From the cell containing the given text, extract its center point as [X, Y] coordinate. 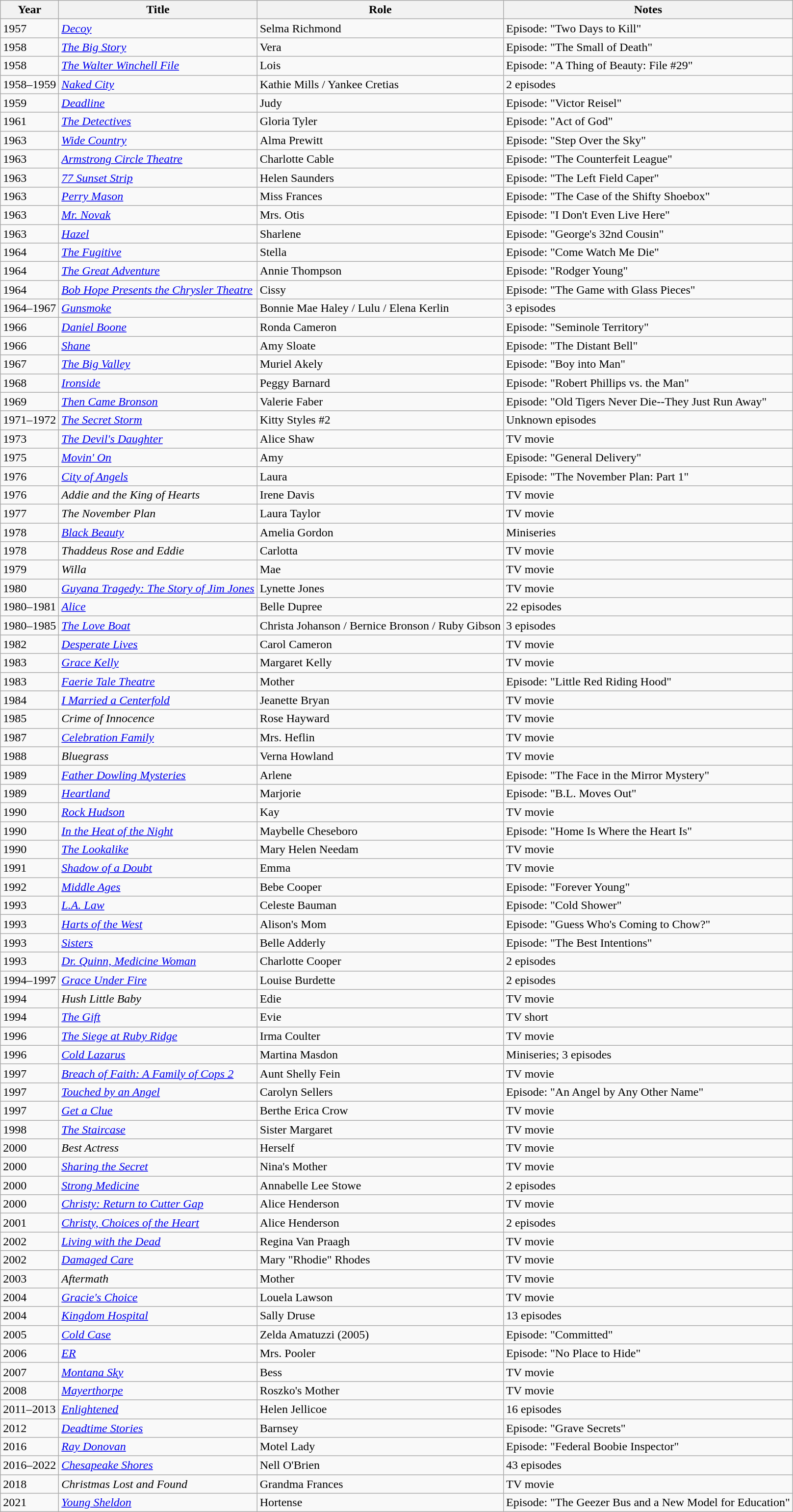
Jeanette Bryan [380, 700]
Verna Howland [380, 756]
Mr. Novak [158, 215]
2011–2013 [29, 1409]
Middle Ages [158, 887]
Gracie's Choice [158, 1297]
Episode: "Old Tigers Never Die--They Just Run Away" [648, 402]
Hortense [380, 1503]
Episode: "Two Days to Kill" [648, 28]
Episode: "Little Red Riding Hood" [648, 681]
Daniel Boone [158, 327]
1980–1985 [29, 626]
Breach of Faith: A Family of Cops 2 [158, 1073]
The Fugitive [158, 252]
Kathie Mills / Yankee Cretias [380, 84]
Living with the Dead [158, 1241]
Grace Under Fire [158, 980]
The Detectives [158, 122]
Bob Hope Presents the Chrysler Theatre [158, 290]
13 episodes [648, 1316]
Berthe Erica Crow [380, 1110]
1987 [29, 737]
1994–1997 [29, 980]
1959 [29, 103]
Episode: "The Face in the Mirror Mystery" [648, 775]
Episode: "Rodger Young" [648, 271]
Louela Lawson [380, 1297]
Episode: "The Geezer Bus and a New Model for Education" [648, 1503]
Alice Shaw [380, 439]
Mrs. Heflin [380, 737]
1958–1959 [29, 84]
Louise Burdette [380, 980]
TV short [648, 1017]
Amelia Gordon [380, 532]
The November Plan [158, 513]
1969 [29, 402]
Episode: "I Don't Even Live Here" [648, 215]
Episode: "The Left Field Caper" [648, 177]
Wide Country [158, 140]
Grace Kelly [158, 663]
2012 [29, 1428]
Valerie Faber [380, 402]
Bebe Cooper [380, 887]
77 Sunset Strip [158, 177]
Peggy Barnard [380, 383]
1961 [29, 122]
Episode: "Committed" [648, 1335]
Maybelle Cheseboro [380, 831]
2005 [29, 1335]
Motel Lady [380, 1447]
Title [158, 10]
Hush Little Baby [158, 999]
Miniseries [648, 532]
Addie and the King of Hearts [158, 495]
Evie [380, 1017]
Get a Clue [158, 1110]
Mrs. Otis [380, 215]
Episode: "Home Is Where the Heart Is" [648, 831]
Year [29, 10]
1998 [29, 1129]
Helen Jellicoe [380, 1409]
Dr. Quinn, Medicine Woman [158, 961]
Sally Druse [380, 1316]
Alma Prewitt [380, 140]
1991 [29, 868]
Father Dowling Mysteries [158, 775]
Sisters [158, 943]
Charlotte Cable [380, 159]
1964–1967 [29, 308]
Then Came Bronson [158, 402]
Lois [380, 66]
16 episodes [648, 1409]
Episode: "Seminole Territory" [648, 327]
Mayerthorpe [158, 1390]
Episode: "Boy into Man" [648, 364]
Mae [380, 570]
L.A. Law [158, 906]
2016–2022 [29, 1465]
Hazel [158, 234]
2003 [29, 1279]
Episode: "An Angel by Any Other Name" [648, 1092]
Charlotte Cooper [380, 961]
Bess [380, 1372]
The Devil's Daughter [158, 439]
Selma Richmond [380, 28]
Christmas Lost and Found [158, 1484]
Carlotta [380, 551]
Sharlene [380, 234]
Alison's Mom [380, 924]
Young Sheldon [158, 1503]
Strong Medicine [158, 1185]
Decoy [158, 28]
Episode: "Act of God" [648, 122]
Sister Margaret [380, 1129]
Stella [380, 252]
ER [158, 1353]
Cissy [380, 290]
In the Heat of the Night [158, 831]
Mary "Rhodie" Rhodes [380, 1260]
Belle Dupree [380, 607]
Unknown episodes [648, 420]
Ironside [158, 383]
Episode: "B.L. Moves Out" [648, 793]
Amy Sloate [380, 346]
I Married a Centerfold [158, 700]
Episode: "The Game with Glass Pieces" [648, 290]
Kay [380, 812]
Gloria Tyler [380, 122]
Rock Hudson [158, 812]
2018 [29, 1484]
Margaret Kelly [380, 663]
The Staircase [158, 1129]
Edie [380, 999]
2008 [29, 1390]
Episode: "General Delivery" [648, 457]
1980 [29, 588]
1957 [29, 28]
Belle Adderly [380, 943]
Notes [648, 10]
Miss Frances [380, 196]
Montana Sky [158, 1372]
Marjorie [380, 793]
Shane [158, 346]
The Gift [158, 1017]
Laura [380, 476]
Barnsey [380, 1428]
Best Actress [158, 1148]
Role [380, 10]
Touched by an Angel [158, 1092]
Regina Van Praagh [380, 1241]
Nina's Mother [380, 1167]
Episode: "The Best Intentions" [648, 943]
Kingdom Hospital [158, 1316]
The Big Story [158, 47]
1968 [29, 383]
2006 [29, 1353]
Zelda Amatuzzi (2005) [380, 1335]
Roszko's Mother [380, 1390]
Gunsmoke [158, 308]
1967 [29, 364]
Episode: "The Case of the Shifty Shoebox" [648, 196]
Perry Mason [158, 196]
Irma Coulter [380, 1036]
Willa [158, 570]
1975 [29, 457]
22 episodes [648, 607]
Episode: "Grave Secrets" [648, 1428]
Episode: "Forever Young" [648, 887]
Arlene [380, 775]
Kitty Styles #2 [380, 420]
The Love Boat [158, 626]
43 episodes [648, 1465]
Grandma Frances [380, 1484]
Sharing the Secret [158, 1167]
Christy: Return to Cutter Gap [158, 1204]
Crime of Innocence [158, 719]
Alice [158, 607]
Black Beauty [158, 532]
Episode: "Guess Who's Coming to Chow?" [648, 924]
Episode: "A Thing of Beauty: File #29" [648, 66]
Miniseries; 3 episodes [648, 1055]
Herself [380, 1148]
Aunt Shelly Fein [380, 1073]
Episode: "No Place to Hide" [648, 1353]
Christy, Choices of the Heart [158, 1223]
Lynette Jones [380, 588]
1977 [29, 513]
Chesapeake Shores [158, 1465]
Episode: "Come Watch Me Die" [648, 252]
Episode: "Federal Boobie Inspector" [648, 1447]
1971–1972 [29, 420]
Episode: "Robert Phillips vs. the Man" [648, 383]
Enlightened [158, 1409]
1984 [29, 700]
Christa Johanson / Bernice Bronson / Ruby Gibson [380, 626]
Mary Helen Needam [380, 850]
Episode: "Cold Shower" [648, 906]
The Walter Winchell File [158, 66]
Irene Davis [380, 495]
Naked City [158, 84]
Nell O'Brien [380, 1465]
1980–1981 [29, 607]
The Siege at Ruby Ridge [158, 1036]
Guyana Tragedy: The Story of Jim Jones [158, 588]
Carolyn Sellers [380, 1092]
Episode: "The Counterfeit League" [648, 159]
1973 [29, 439]
2007 [29, 1372]
Laura Taylor [380, 513]
Rose Hayward [380, 719]
Episode: "Step Over the Sky" [648, 140]
1982 [29, 644]
Annie Thompson [380, 271]
City of Angels [158, 476]
Armstrong Circle Theatre [158, 159]
Ray Donovan [158, 1447]
Desperate Lives [158, 644]
Aftermath [158, 1279]
Episode: "Victor Reisel" [648, 103]
Vera [380, 47]
Episode: "The Small of Death" [648, 47]
Amy [380, 457]
Celeste Bauman [380, 906]
The Secret Storm [158, 420]
Deadtime Stories [158, 1428]
Bonnie Mae Haley / Lulu / Elena Kerlin [380, 308]
The Big Valley [158, 364]
2021 [29, 1503]
Mrs. Pooler [380, 1353]
Thaddeus Rose and Eddie [158, 551]
Episode: "George's 32nd Cousin" [648, 234]
Helen Saunders [380, 177]
The Lookalike [158, 850]
Bluegrass [158, 756]
Martina Masdon [380, 1055]
Carol Cameron [380, 644]
Emma [380, 868]
Episode: "The November Plan: Part 1" [648, 476]
Episode: "The Distant Bell" [648, 346]
1988 [29, 756]
2001 [29, 1223]
Movin' On [158, 457]
Deadline [158, 103]
Cold Case [158, 1335]
Celebration Family [158, 737]
Judy [380, 103]
Harts of the West [158, 924]
1985 [29, 719]
The Great Adventure [158, 271]
Cold Lazarus [158, 1055]
1992 [29, 887]
Faerie Tale Theatre [158, 681]
Damaged Care [158, 1260]
Ronda Cameron [380, 327]
2016 [29, 1447]
Heartland [158, 793]
Annabelle Lee Stowe [380, 1185]
1979 [29, 570]
Shadow of a Doubt [158, 868]
Muriel Akely [380, 364]
